Detect which cell encompasses the target text, then output its (X, Y) center coordinate. 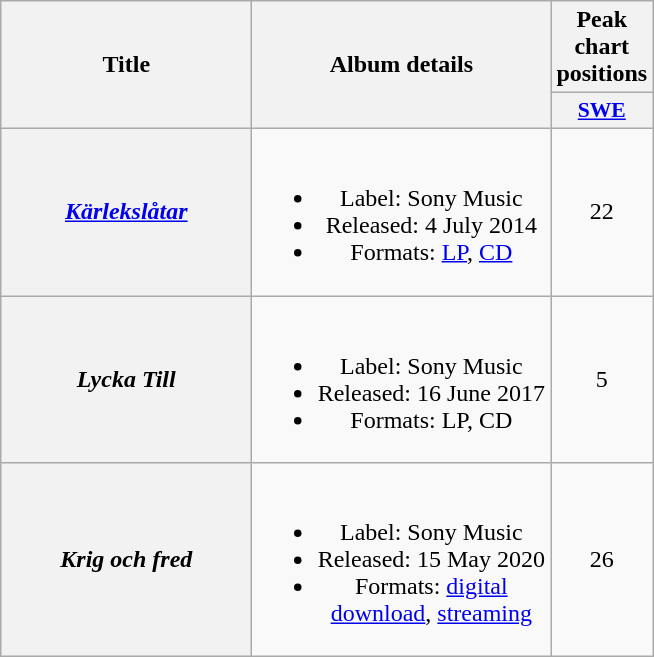
5 (602, 380)
SWE (602, 111)
Lycka Till (126, 380)
Album details (402, 65)
22 (602, 212)
26 (602, 560)
Kärlekslåtar (126, 212)
Label: Sony MusicReleased: 16 June 2017Formats: LP, CD (402, 380)
Peak chart positions (602, 47)
Label: Sony MusicReleased: 4 July 2014Formats: LP, CD (402, 212)
Krig och fred (126, 560)
Label: Sony MusicReleased: 15 May 2020Formats: digital download, streaming (402, 560)
Title (126, 65)
